Identify which cell holds the provided text, then report its [x, y] central coordinate. 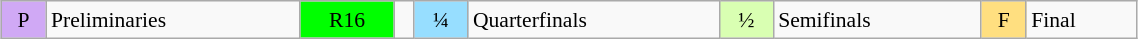
¼ [440, 20]
P [24, 20]
F [1004, 20]
Quarterfinals [594, 20]
Preliminaries [173, 20]
½ [746, 20]
R16 [347, 20]
Semifinals [877, 20]
Final [1082, 20]
